Find where the given text appears and provide that cell's center as (x, y) coordinate. 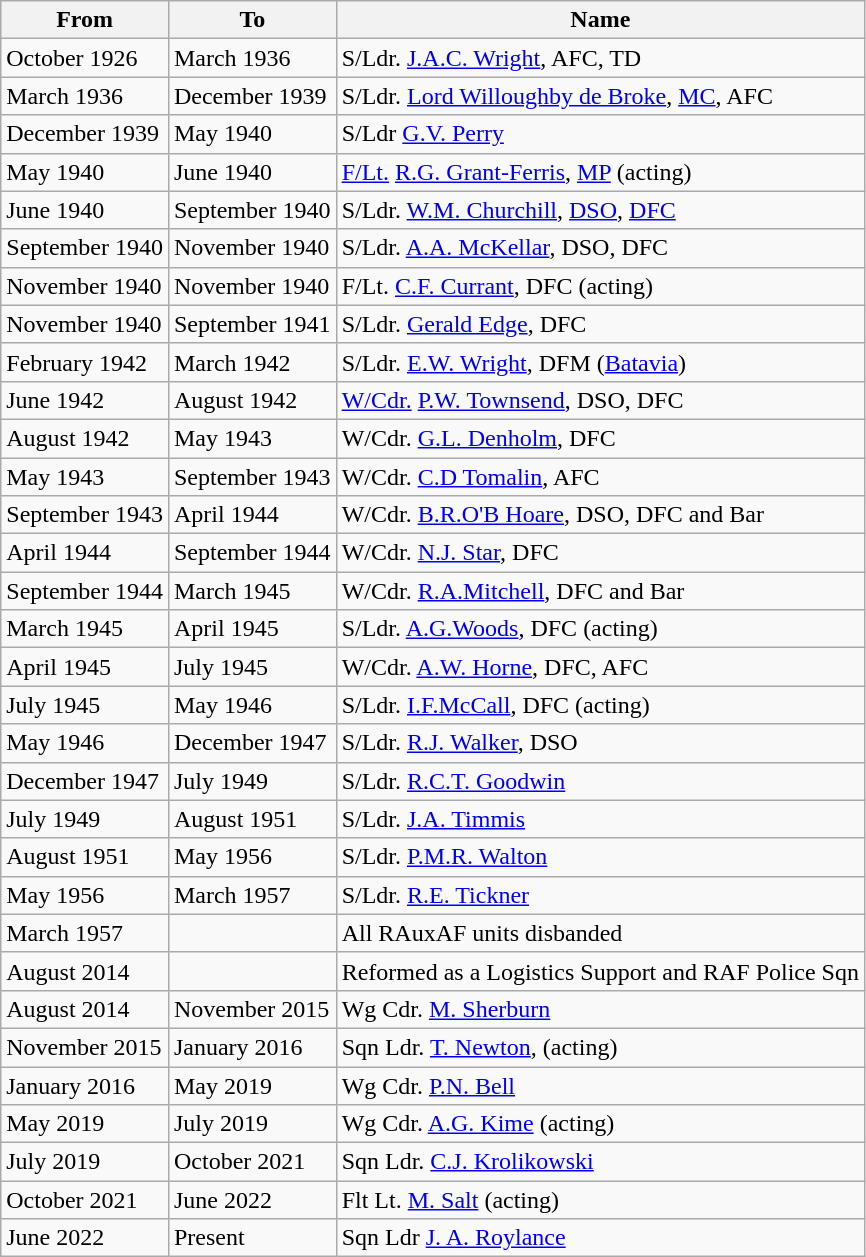
S/Ldr. Lord Willoughby de Broke, MC, AFC (600, 96)
W/Cdr. C.D Tomalin, AFC (600, 477)
Sqn Ldr. T. Newton, (acting) (600, 1047)
Wg Cdr. A.G. Kime (acting) (600, 1124)
To (252, 20)
October 1926 (85, 58)
S/Ldr. A.A. McKellar, DSO, DFC (600, 248)
W/Cdr. B.R.O'B Hoare, DSO, DFC and Bar (600, 515)
F/Lt. R.G. Grant-Ferris, MP (acting) (600, 172)
From (85, 20)
W/Cdr. A.W. Horne, DFC, AFC (600, 667)
S/Ldr. A.G.Woods, DFC (acting) (600, 629)
S/Ldr G.V. Perry (600, 134)
Reformed as a Logistics Support and RAF Police Sqn (600, 971)
S/Ldr. R.E. Tickner (600, 895)
W/Cdr. R.A.Mitchell, DFC and Bar (600, 591)
All RAuxAF units disbanded (600, 933)
Name (600, 20)
S/Ldr. R.C.T. Goodwin (600, 781)
February 1942 (85, 362)
Present (252, 1238)
S/Ldr. J.A. Timmis (600, 819)
June 1942 (85, 400)
S/Ldr. R.J. Walker, DSO (600, 743)
W/Cdr. N.J. Star, DFC (600, 553)
W/Cdr. P.W. Townsend, DSO, DFC (600, 400)
September 1941 (252, 324)
S/Ldr. P.M.R. Walton (600, 857)
S/Ldr. W.M. Churchill, DSO, DFC (600, 210)
Wg Cdr. P.N. Bell (600, 1085)
Sqn Ldr. C.J. Krolikowski (600, 1162)
Sqn Ldr J. A. Roylance (600, 1238)
S/Ldr. Gerald Edge, DFC (600, 324)
S/Ldr. I.F.McCall, DFC (acting) (600, 705)
Flt Lt. M. Salt (acting) (600, 1200)
S/Ldr. E.W. Wright, DFM (Batavia) (600, 362)
W/Cdr. G.L. Denholm, DFC (600, 438)
March 1942 (252, 362)
F/Lt. C.F. Currant, DFC (acting) (600, 286)
S/Ldr. J.A.C. Wright, AFC, TD (600, 58)
Wg Cdr. M. Sherburn (600, 1009)
